Pinpoint the cell where the given text exists, returning its [x, y] midpoint coordinate. 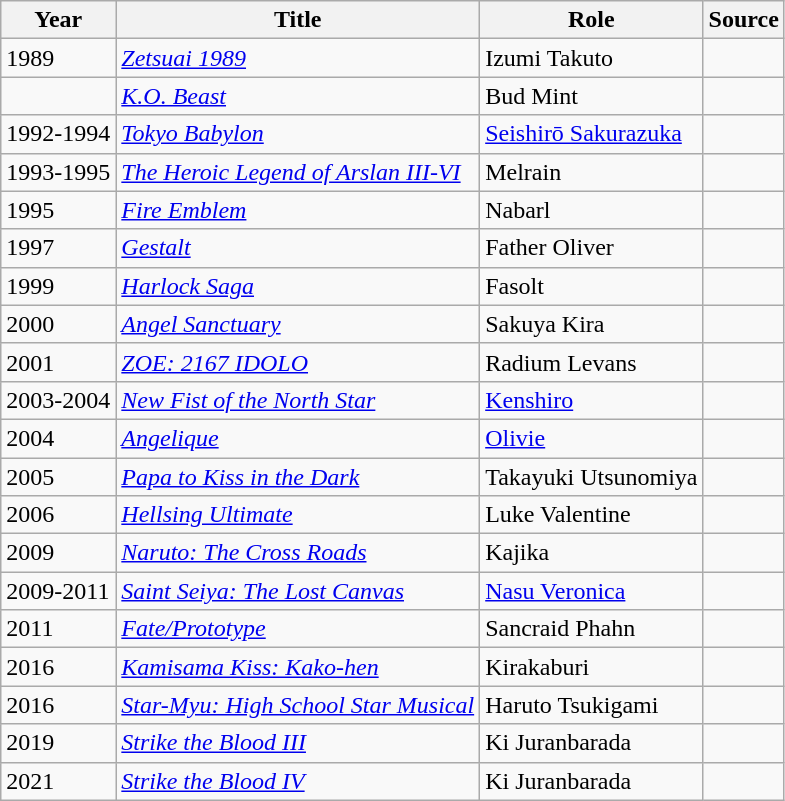
Harlock Saga [298, 286]
Seishirō Sakurazuka [592, 134]
2019 [58, 743]
Father Oliver [592, 248]
Sakuya Kira [592, 324]
New Fist of the North Star [298, 400]
2001 [58, 362]
Title [298, 20]
Strike the Blood IV [298, 781]
Olivie [592, 438]
1999 [58, 286]
2009-2011 [58, 591]
Bud Mint [592, 96]
Kamisama Kiss: Kako-hen [298, 667]
Luke Valentine [592, 515]
Takayuki Utsunomiya [592, 477]
Zetsuai 1989 [298, 58]
2009 [58, 553]
Gestalt [298, 248]
The Heroic Legend of Arslan III-VI [298, 172]
Izumi Takuto [592, 58]
Tokyo Babylon [298, 134]
Year [58, 20]
Saint Seiya: The Lost Canvas [298, 591]
2011 [58, 629]
Radium Levans [592, 362]
Kirakaburi [592, 667]
Source [744, 20]
Nasu Veronica [592, 591]
1997 [58, 248]
1995 [58, 210]
Haruto Tsukigami [592, 705]
2003-2004 [58, 400]
Star-Myu: High School Star Musical [298, 705]
Fate/Prototype [298, 629]
Papa to Kiss in the Dark [298, 477]
Kajika [592, 553]
Strike the Blood III [298, 743]
2000 [58, 324]
Angelique [298, 438]
Naruto: The Cross Roads [298, 553]
2004 [58, 438]
Kenshiro [592, 400]
Role [592, 20]
Nabarl [592, 210]
K.O. Beast [298, 96]
2021 [58, 781]
ZOE: 2167 IDOLO [298, 362]
Melrain [592, 172]
1989 [58, 58]
Angel Sanctuary [298, 324]
1993-1995 [58, 172]
Fasolt [592, 286]
1992-1994 [58, 134]
Hellsing Ultimate [298, 515]
Fire Emblem [298, 210]
Sancraid Phahn [592, 629]
2006 [58, 515]
2005 [58, 477]
